Find where the given text appears and provide that cell's center as [X, Y] coordinate. 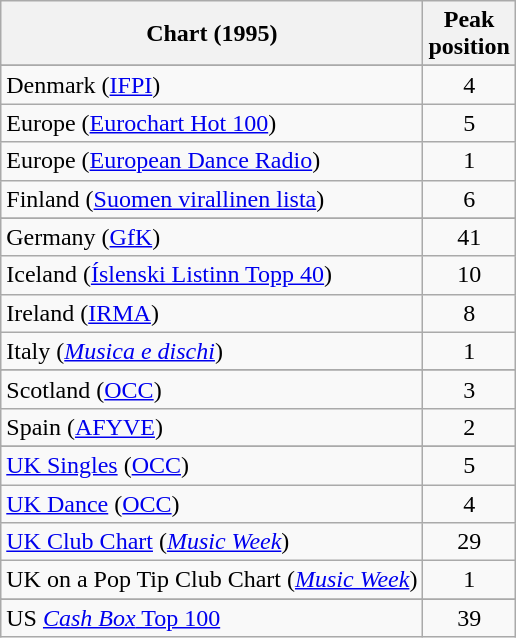
Europe (European Dance Radio) [212, 161]
39 [469, 618]
3 [469, 389]
6 [469, 199]
41 [469, 237]
8 [469, 313]
UK Dance (OCC) [212, 503]
US Cash Box Top 100 [212, 618]
Ireland (IRMA) [212, 313]
Europe (Eurochart Hot 100) [212, 123]
UK on a Pop Tip Club Chart (Music Week) [212, 580]
Scotland (OCC) [212, 389]
2 [469, 427]
Spain (AFYVE) [212, 427]
UK Singles (OCC) [212, 465]
Germany (GfK) [212, 237]
10 [469, 275]
Denmark (IFPI) [212, 85]
Peakposition [469, 34]
Iceland (Íslenski Listinn Topp 40) [212, 275]
Finland (Suomen virallinen lista) [212, 199]
Chart (1995) [212, 34]
UK Club Chart (Music Week) [212, 542]
29 [469, 542]
Italy (Musica e dischi) [212, 351]
